Identify which cell holds the provided text, then report its (x, y) central coordinate. 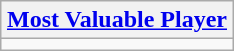
Most Valuable Player (116, 20)
